Provide the (X, Y) coordinate of the cell's center where the given text is located.  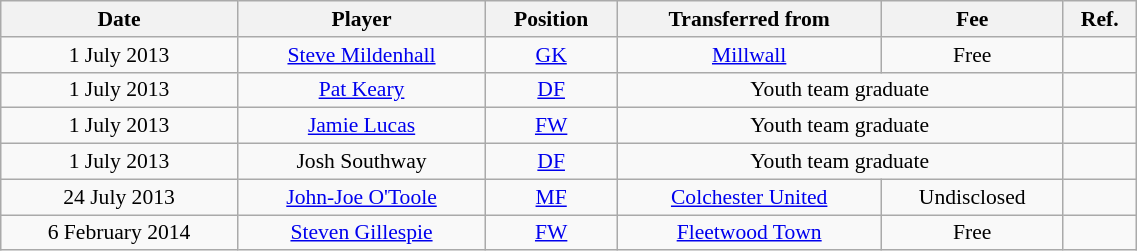
Josh Southway (362, 162)
Millwall (750, 55)
24 July 2013 (120, 197)
Steve Mildenhall (362, 55)
Transferred from (750, 19)
Pat Keary (362, 90)
Colchester United (750, 197)
Position (552, 19)
Fee (972, 19)
Steven Gillespie (362, 233)
Player (362, 19)
MF (552, 197)
6 February 2014 (120, 233)
Date (120, 19)
Ref. (1100, 19)
Fleetwood Town (750, 233)
Undisclosed (972, 197)
Jamie Lucas (362, 126)
John-Joe O'Toole (362, 197)
GK (552, 55)
